Return [x, y] of the center of cell containing provided text 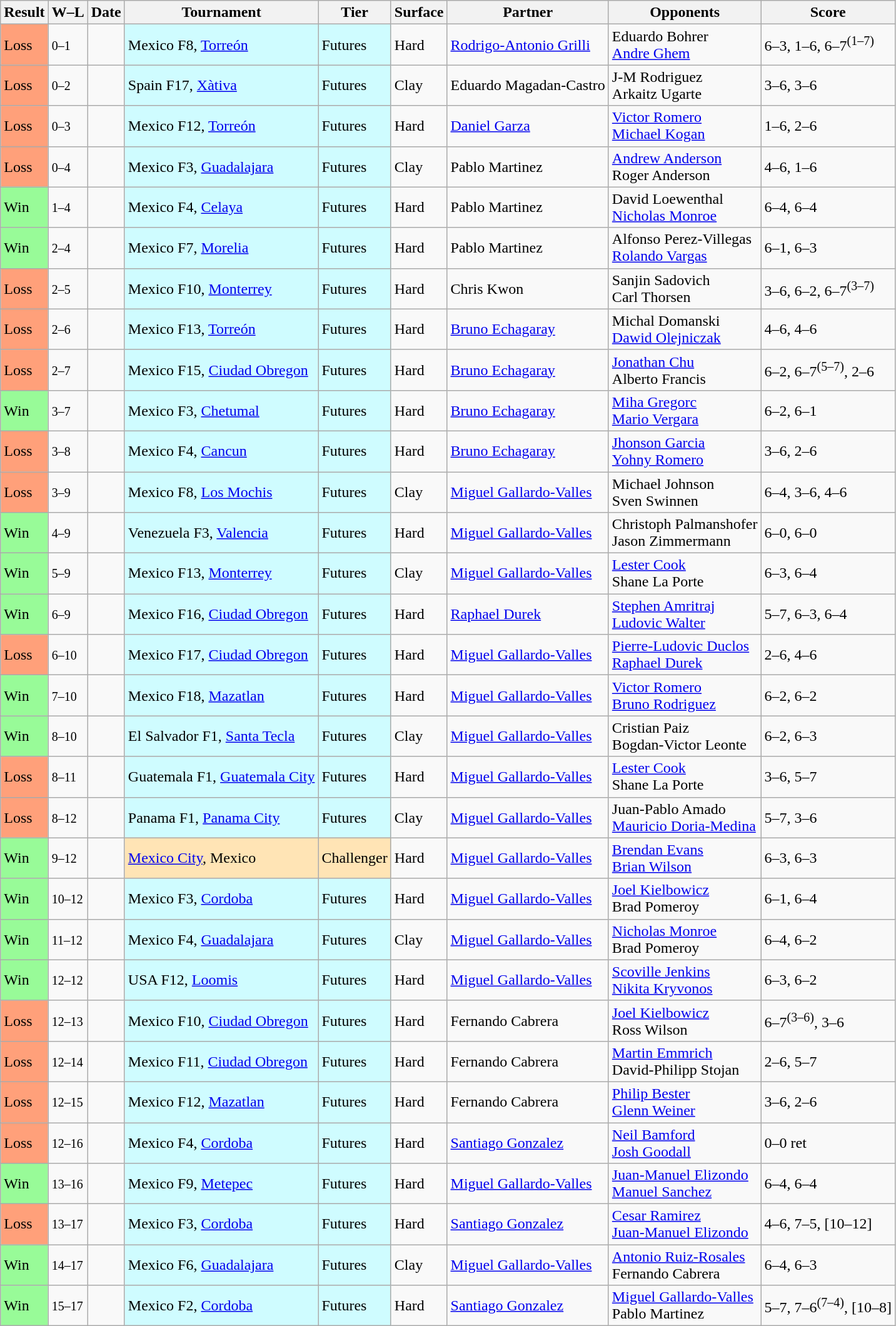
Tournament [221, 13]
Tier [355, 13]
4–6, 1–6 [828, 166]
6–10 [68, 655]
Stephen Amritraj Ludovic Walter [685, 614]
14–17 [68, 1265]
Mexico F4, Cancun [221, 451]
Brendan Evans Brian Wilson [685, 858]
Guatemala F1, Guatemala City [221, 776]
15–17 [68, 1305]
12–14 [68, 1062]
Jhonson Garcia Yohny Romero [685, 451]
Mexico F16, Ciudad Obregon [221, 614]
6–3, 6–4 [828, 574]
10–12 [68, 899]
J-M Rodriguez Arkaitz Ugarte [685, 85]
2–6, 5–7 [828, 1062]
0–0 ret [828, 1143]
Scoville Jenkins Nikita Kryvonos [685, 980]
Cesar Ramirez Juan-Manuel Elizondo [685, 1224]
Mexico F8, Torreón [221, 45]
0–1 [68, 45]
8–11 [68, 776]
6–2, 6–2 [828, 695]
El Salvador F1, Santa Tecla [221, 736]
Mexico City, Mexico [221, 858]
12–16 [68, 1143]
Challenger [355, 858]
David Loewenthal Nicholas Monroe [685, 208]
Raphael Durek [528, 614]
Mexico F10, Ciudad Obregon [221, 1020]
Mexico F4, Celaya [221, 208]
3–8 [68, 451]
Victor Romero Bruno Rodriguez [685, 695]
Cristian Paiz Bogdan-Victor Leonte [685, 736]
Date [106, 13]
Opponents [685, 13]
Philip Bester Glenn Weiner [685, 1102]
Mexico F12, Mazatlan [221, 1102]
Christoph Palmanshofer Jason Zimmermann [685, 533]
Mexico F18, Mazatlan [221, 695]
W–L [68, 13]
Partner [528, 13]
0–2 [68, 85]
Mexico F6, Guadalajara [221, 1265]
Michal Domanski Dawid Olejniczak [685, 329]
6–2, 6–7(5–7), 2–6 [828, 370]
2–4 [68, 248]
6–7(3–6), 3–6 [828, 1020]
Joel Kielbowicz Ross Wilson [685, 1020]
Rodrigo-Antonio Grilli [528, 45]
6–1, 6–4 [828, 899]
Mexico F3, Guadalajara [221, 166]
Venezuela F3, Valencia [221, 533]
Mexico F4, Guadalajara [221, 939]
12–15 [68, 1102]
2–6 [68, 329]
1–4 [68, 208]
Martin Emmrich David-Philipp Stojan [685, 1062]
11–12 [68, 939]
Mexico F3, Chetumal [221, 410]
Mexico F8, Los Mochis [221, 491]
0–4 [68, 166]
Antonio Ruiz-Rosales Fernando Cabrera [685, 1265]
Result [24, 13]
Nicholas Monroe Brad Pomeroy [685, 939]
1–6, 2–6 [828, 126]
3–6, 3–6 [828, 85]
8–12 [68, 818]
5–9 [68, 574]
3–7 [68, 410]
Mexico F15, Ciudad Obregon [221, 370]
2–6, 4–6 [828, 655]
Neil Bamford Josh Goodall [685, 1143]
Mexico F9, Metepec [221, 1184]
6–2, 6–3 [828, 736]
5–7, 6–3, 6–4 [828, 614]
Mexico F11, Ciudad Obregon [221, 1062]
Mexico F13, Torreón [221, 329]
Jonathan Chu Alberto Francis [685, 370]
4–9 [68, 533]
6–0, 6–0 [828, 533]
7–10 [68, 695]
3–9 [68, 491]
Eduardo Bohrer Andre Ghem [685, 45]
Juan-Pablo Amado Mauricio Doria-Medina [685, 818]
6–3, 1–6, 6–7(1–7) [828, 45]
Mexico F4, Cordoba [221, 1143]
4–6, 7–5, [10–12] [828, 1224]
0–3 [68, 126]
2–5 [68, 289]
13–16 [68, 1184]
Eduardo Magadan-Castro [528, 85]
6–3, 6–3 [828, 858]
USA F12, Loomis [221, 980]
Andrew Anderson Roger Anderson [685, 166]
Victor Romero Michael Kogan [685, 126]
Mexico F13, Monterrey [221, 574]
Juan-Manuel Elizondo Manuel Sanchez [685, 1184]
6–4, 6–3 [828, 1265]
6–4, 3–6, 4–6 [828, 491]
2–7 [68, 370]
Panama F1, Panama City [221, 818]
Mexico F10, Monterrey [221, 289]
4–6, 4–6 [828, 329]
Mexico F2, Cordoba [221, 1305]
8–10 [68, 736]
5–7, 7–6(7–4), [10–8] [828, 1305]
Miguel Gallardo-Valles Pablo Martinez [685, 1305]
Pierre-Ludovic Duclos Raphael Durek [685, 655]
Surface [419, 13]
3–6, 5–7 [828, 776]
6–9 [68, 614]
3–6, 6–2, 6–7(3–7) [828, 289]
Mexico F12, Torreón [221, 126]
Michael Johnson Sven Swinnen [685, 491]
9–12 [68, 858]
6–1, 6–3 [828, 248]
Sanjin Sadovich Carl Thorsen [685, 289]
5–7, 3–6 [828, 818]
Alfonso Perez-Villegas Rolando Vargas [685, 248]
12–12 [68, 980]
6–2, 6–1 [828, 410]
6–4, 6–2 [828, 939]
Chris Kwon [528, 289]
Mexico F7, Morelia [221, 248]
Score [828, 13]
Daniel Garza [528, 126]
6–3, 6–2 [828, 980]
12–13 [68, 1020]
Joel Kielbowicz Brad Pomeroy [685, 899]
Mexico F17, Ciudad Obregon [221, 655]
Miha Gregorc Mario Vergara [685, 410]
13–17 [68, 1224]
Spain F17, Xàtiva [221, 85]
